Determine the (X, Y) coordinate at the center of the cell enclosing the given text.  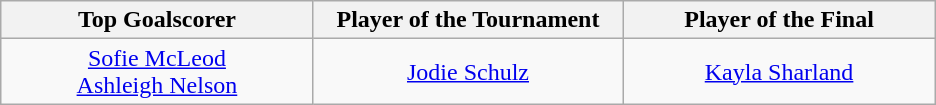
Jodie Schulz (468, 72)
Kayla Sharland (780, 72)
Player of the Final (780, 20)
Top Goalscorer (156, 20)
Player of the Tournament (468, 20)
Sofie McLeod Ashleigh Nelson (156, 72)
